Provide the (X, Y) coordinate of the cell's center where the given text is located.  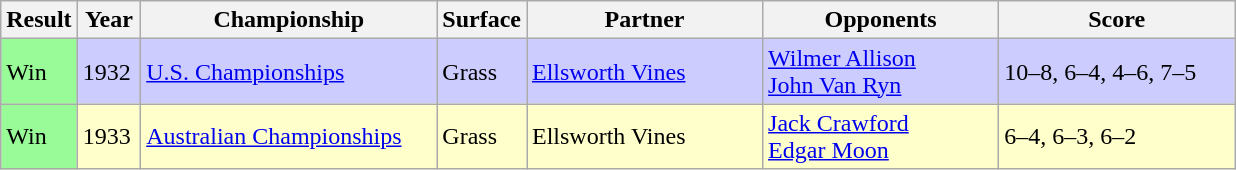
10–8, 6–4, 4–6, 7–5 (1117, 72)
1933 (109, 136)
U.S. Championships (289, 72)
Jack Crawford Edgar Moon (881, 136)
Partner (644, 20)
Wilmer Allison John Van Ryn (881, 72)
Championship (289, 20)
Surface (482, 20)
Australian Championships (289, 136)
1932 (109, 72)
Year (109, 20)
Result (39, 20)
6–4, 6–3, 6–2 (1117, 136)
Score (1117, 20)
Opponents (881, 20)
